Scan for the cell matching the given text and deliver its [X, Y] coordinate at center. 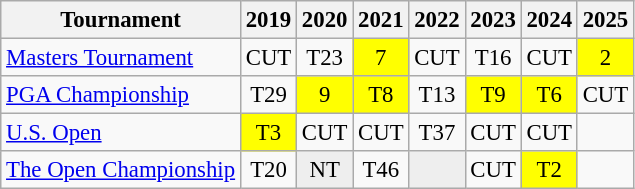
7 [381, 58]
2020 [325, 20]
PGA Championship [121, 95]
T6 [549, 95]
9 [325, 95]
2019 [268, 20]
Masters Tournament [121, 58]
T20 [268, 170]
2 [605, 58]
T8 [381, 95]
2024 [549, 20]
T2 [549, 170]
T16 [493, 58]
T23 [325, 58]
NT [325, 170]
2023 [493, 20]
2022 [437, 20]
T3 [268, 133]
T9 [493, 95]
2021 [381, 20]
U.S. Open [121, 133]
T37 [437, 133]
T13 [437, 95]
The Open Championship [121, 170]
2025 [605, 20]
Tournament [121, 20]
T46 [381, 170]
T29 [268, 95]
